For the text-containing cell, return its midpoint in [X, Y] coordinate format. 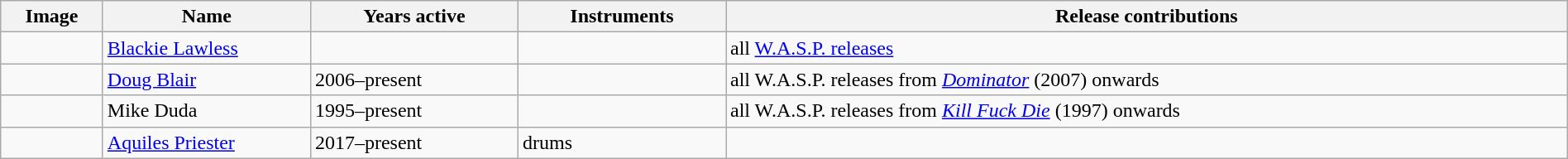
Release contributions [1147, 17]
Name [207, 17]
Instruments [622, 17]
drums [622, 142]
2006–present [414, 79]
2017–present [414, 142]
1995–present [414, 111]
Doug Blair [207, 79]
Aquiles Priester [207, 142]
all W.A.S.P. releases [1147, 48]
Years active [414, 17]
Blackie Lawless [207, 48]
Image [52, 17]
all W.A.S.P. releases from Kill Fuck Die (1997) onwards [1147, 111]
all W.A.S.P. releases from Dominator (2007) onwards [1147, 79]
Mike Duda [207, 111]
